For the text-containing cell, return its midpoint in (X, Y) coordinate format. 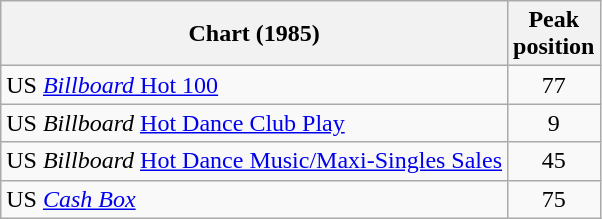
75 (554, 199)
US Cash Box (254, 199)
US Billboard Hot 100 (254, 85)
US Billboard Hot Dance Club Play (254, 123)
45 (554, 161)
9 (554, 123)
77 (554, 85)
US Billboard Hot Dance Music/Maxi-Singles Sales (254, 161)
Chart (1985) (254, 34)
Peakposition (554, 34)
